From the cell containing the given text, extract its center point as (x, y) coordinate. 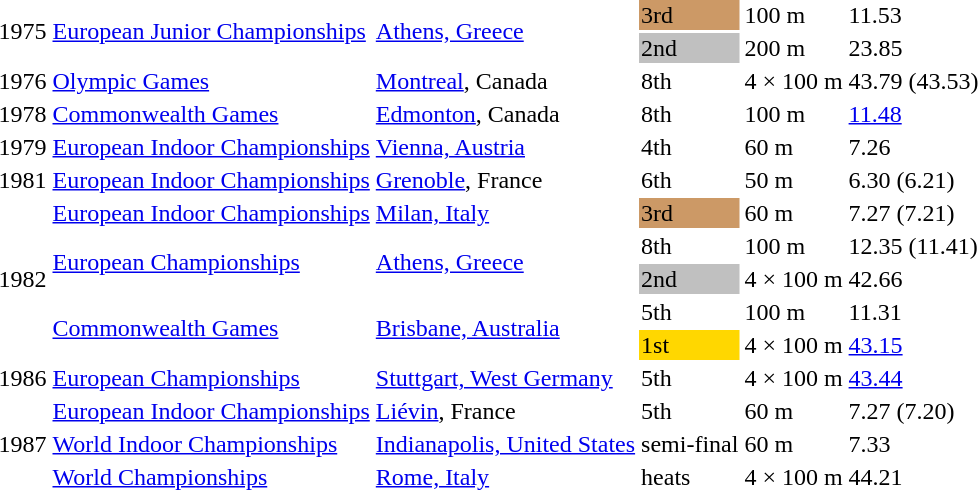
200 m (794, 48)
1st (690, 345)
Edmonton, Canada (505, 114)
Milan, Italy (505, 213)
Vienna, Austria (505, 147)
6th (690, 180)
Grenoble, France (505, 180)
Olympic Games (211, 81)
Indianapolis, United States (505, 444)
4th (690, 147)
Stuttgart, West Germany (505, 378)
Montreal, Canada (505, 81)
50 m (794, 180)
Liévin, France (505, 411)
Brisbane, Australia (505, 328)
semi-final (690, 444)
World Indoor Championships (211, 444)
European Junior Championships (211, 32)
